Capture the cell that displays the provided text and extract its [X, Y] central coordinate. 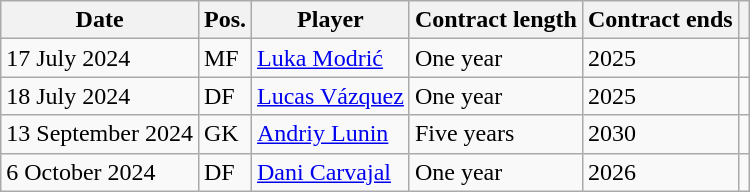
Date [100, 20]
Player [331, 20]
13 September 2024 [100, 134]
Andriy Lunin [331, 134]
GK [224, 134]
Pos. [224, 20]
Contract length [496, 20]
Luka Modrić [331, 58]
Lucas Vázquez [331, 96]
MF [224, 58]
18 July 2024 [100, 96]
Five years [496, 134]
17 July 2024 [100, 58]
2026 [660, 172]
6 October 2024 [100, 172]
2030 [660, 134]
Dani Carvajal [331, 172]
Contract ends [660, 20]
